Return the [x, y] coordinate for the center point of the cell that contains the specified text.  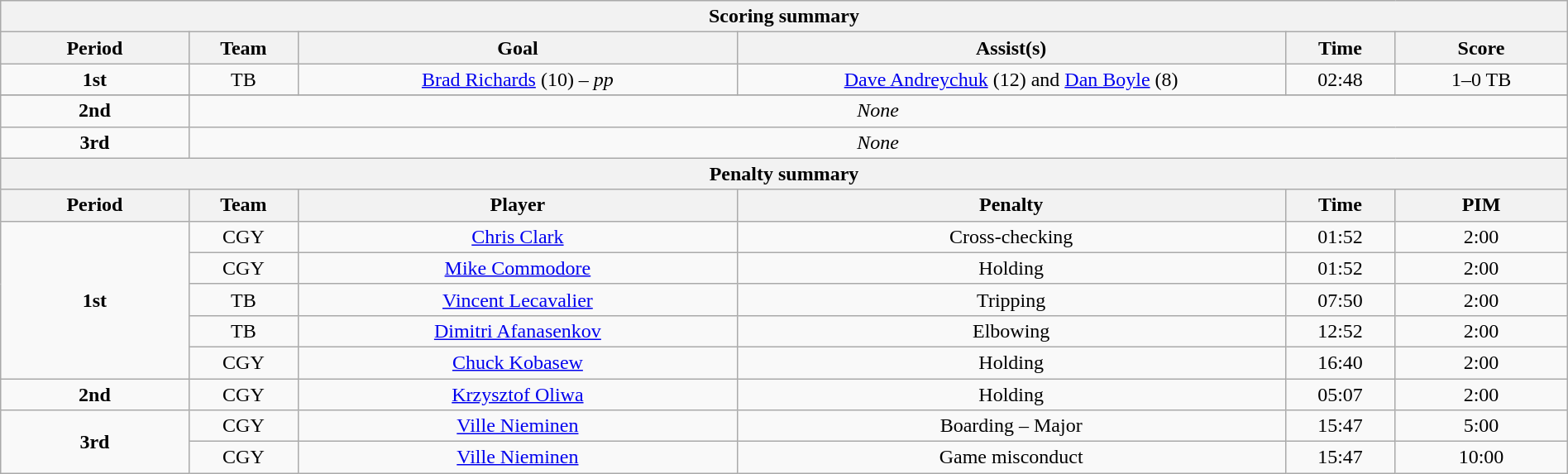
Player [518, 205]
PIM [1481, 205]
Krzysztof Oliwa [518, 395]
Scoring summary [784, 17]
12:52 [1340, 331]
Dimitri Afanasenkov [518, 331]
02:48 [1340, 79]
5:00 [1481, 426]
Brad Richards (10) – pp [518, 79]
16:40 [1340, 362]
Cross-checking [1011, 237]
Penalty [1011, 205]
10:00 [1481, 457]
Dave Andreychuk (12) and Dan Boyle (8) [1011, 79]
Elbowing [1011, 331]
Penalty summary [784, 174]
Mike Commodore [518, 268]
07:50 [1340, 299]
Tripping [1011, 299]
Chuck Kobasew [518, 362]
Chris Clark [518, 237]
05:07 [1340, 395]
Vincent Lecavalier [518, 299]
Goal [518, 48]
Score [1481, 48]
Boarding – Major [1011, 426]
Assist(s) [1011, 48]
Game misconduct [1011, 457]
1–0 TB [1481, 79]
